From the cell containing the given text, extract its center point as [X, Y] coordinate. 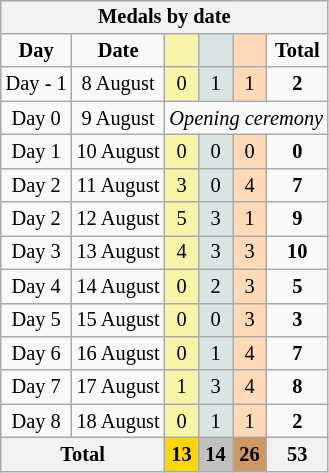
9 [298, 219]
Day 1 [36, 152]
Medals by date [164, 17]
8 August [118, 84]
Day 4 [36, 286]
53 [298, 455]
26 [250, 455]
9 August [118, 118]
Day 8 [36, 421]
Day 0 [36, 118]
17 August [118, 387]
11 August [118, 185]
18 August [118, 421]
13 [182, 455]
Day 5 [36, 320]
10 [298, 253]
8 [298, 387]
Day 7 [36, 387]
16 August [118, 354]
Date [118, 51]
Day [36, 51]
Day 3 [36, 253]
Day - 1 [36, 84]
13 August [118, 253]
Day 6 [36, 354]
14 August [118, 286]
14 [216, 455]
12 August [118, 219]
15 August [118, 320]
10 August [118, 152]
Opening ceremony [246, 118]
